Output the (x, y) coordinate of the center of the cell containing the given text.  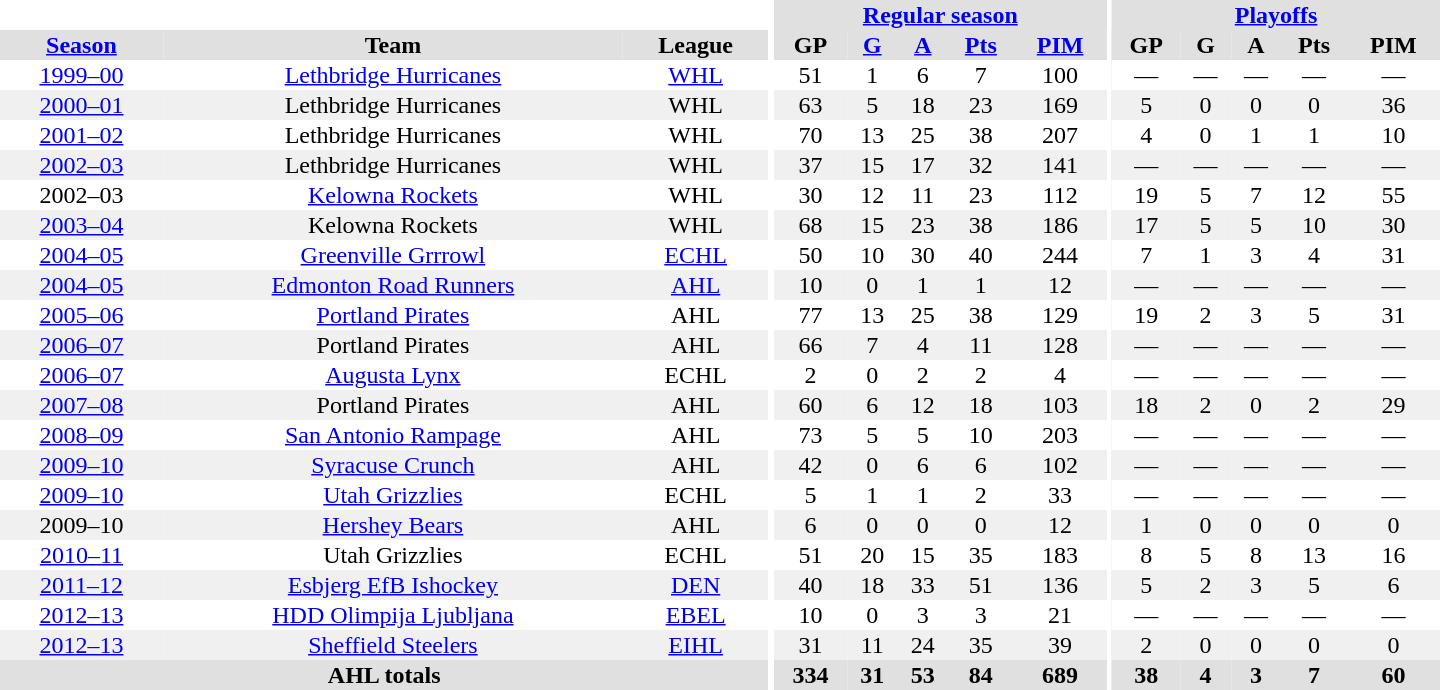
Regular season (940, 15)
244 (1060, 255)
Sheffield Steelers (393, 645)
68 (810, 225)
73 (810, 435)
32 (981, 165)
2008–09 (82, 435)
San Antonio Rampage (393, 435)
2001–02 (82, 135)
20 (872, 555)
53 (924, 675)
186 (1060, 225)
Esbjerg EfB Ishockey (393, 585)
334 (810, 675)
207 (1060, 135)
Edmonton Road Runners (393, 285)
HDD Olimpija Ljubljana (393, 615)
203 (1060, 435)
21 (1060, 615)
84 (981, 675)
1999–00 (82, 75)
AHL totals (384, 675)
39 (1060, 645)
136 (1060, 585)
Syracuse Crunch (393, 465)
Augusta Lynx (393, 375)
103 (1060, 405)
League (696, 45)
128 (1060, 345)
169 (1060, 105)
689 (1060, 675)
70 (810, 135)
37 (810, 165)
2010–11 (82, 555)
66 (810, 345)
63 (810, 105)
Greenville Grrrowl (393, 255)
102 (1060, 465)
2003–04 (82, 225)
24 (924, 645)
55 (1394, 195)
2011–12 (82, 585)
129 (1060, 315)
16 (1394, 555)
141 (1060, 165)
Season (82, 45)
50 (810, 255)
36 (1394, 105)
77 (810, 315)
EBEL (696, 615)
183 (1060, 555)
EIHL (696, 645)
2005–06 (82, 315)
112 (1060, 195)
100 (1060, 75)
2000–01 (82, 105)
Team (393, 45)
29 (1394, 405)
2007–08 (82, 405)
Playoffs (1276, 15)
DEN (696, 585)
Hershey Bears (393, 525)
42 (810, 465)
